Detect which cell encompasses the target text, then output its (X, Y) center coordinate. 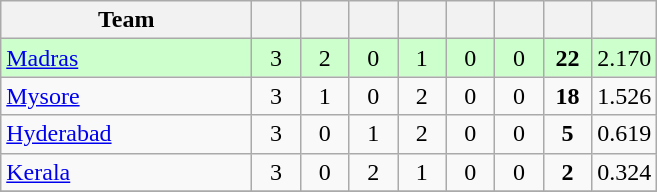
0.619 (624, 134)
5 (568, 134)
Hyderabad (126, 134)
22 (568, 58)
Mysore (126, 96)
2.170 (624, 58)
18 (568, 96)
0.324 (624, 172)
1.526 (624, 96)
Team (126, 20)
Madras (126, 58)
Kerala (126, 172)
